Scan for the cell matching the given text and deliver its [x, y] coordinate at center. 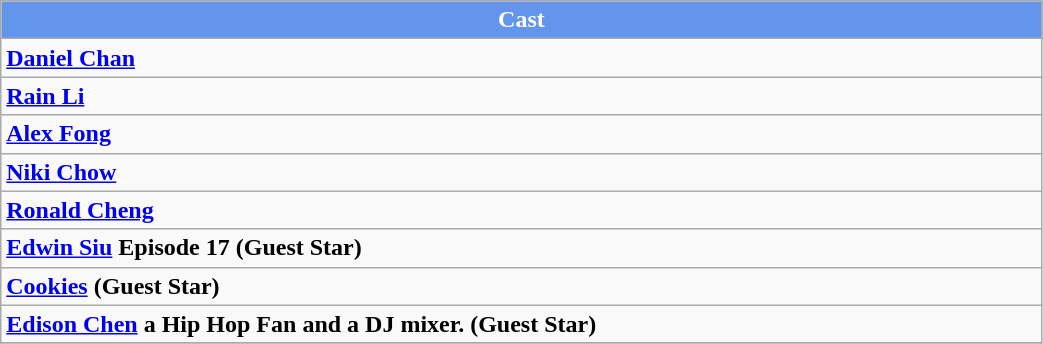
Edwin Siu Episode 17 (Guest Star) [522, 248]
Niki Chow [522, 172]
Rain Li [522, 96]
Ronald Cheng [522, 210]
Edison Chen a Hip Hop Fan and a DJ mixer. (Guest Star) [522, 324]
Alex Fong [522, 134]
Daniel Chan [522, 58]
Cookies (Guest Star) [522, 286]
Cast [522, 20]
